Return [x, y] of the center of cell containing provided text 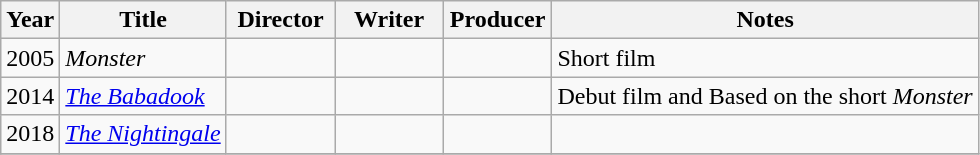
The Nightingale [143, 134]
Notes [765, 20]
Short film [765, 58]
2014 [30, 96]
Debut film and Based on the short Monster [765, 96]
Director [280, 20]
2005 [30, 58]
The Babadook [143, 96]
2018 [30, 134]
Monster [143, 58]
Title [143, 20]
Year [30, 20]
Producer [498, 20]
Writer [390, 20]
